Determine the (x, y) coordinate at the center of the cell enclosing the given text.  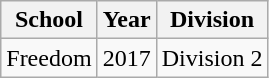
Freedom (49, 58)
Division (212, 20)
Year (126, 20)
Division 2 (212, 58)
2017 (126, 58)
School (49, 20)
